For the text-containing cell, return its midpoint in (X, Y) coordinate format. 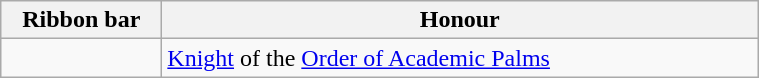
Knight of the Order of Academic Palms (460, 58)
Honour (460, 20)
Ribbon bar (82, 20)
